Extract the (x, y) coordinate from the center of the cell holding the provided text.  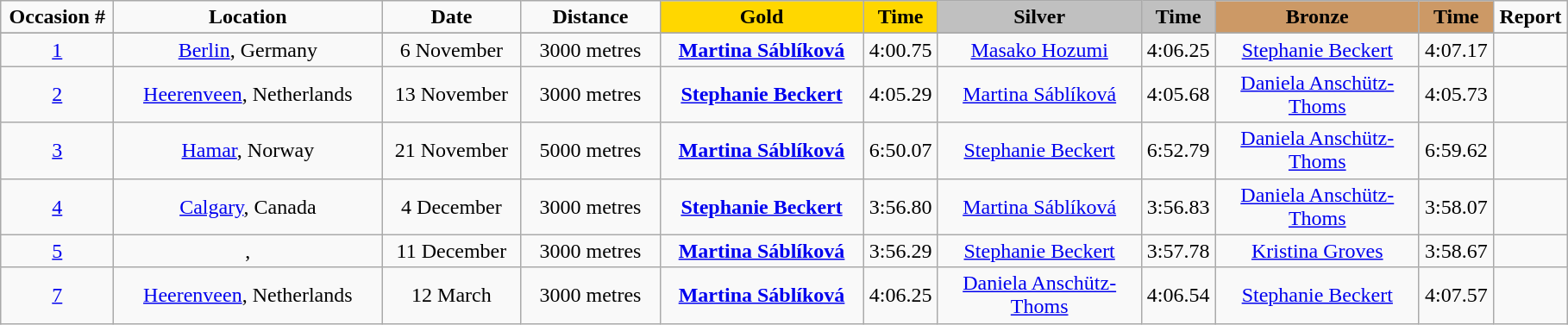
3:57.78 (1178, 251)
4:05.68 (1178, 95)
3:58.07 (1456, 207)
21 November (452, 150)
Kristina Groves (1317, 251)
Silver (1039, 17)
4:05.73 (1456, 95)
Berlin, Germany (248, 50)
Distance (590, 17)
Hamar, Norway (248, 150)
6:59.62 (1456, 150)
3:56.29 (900, 251)
4:05.29 (900, 95)
3 (57, 150)
4 (57, 207)
6:52.79 (1178, 150)
3:58.67 (1456, 251)
6:50.07 (900, 150)
4:00.75 (900, 50)
6 November (452, 50)
4:07.17 (1456, 50)
Masako Hozumi (1039, 50)
Occasion # (57, 17)
3:56.83 (1178, 207)
7 (57, 295)
4 December (452, 207)
11 December (452, 251)
12 March (452, 295)
1 (57, 50)
5000 metres (590, 150)
5 (57, 251)
4:07.57 (1456, 295)
, (248, 251)
4:06.54 (1178, 295)
2 (57, 95)
3:56.80 (900, 207)
Gold (762, 17)
Location (248, 17)
Date (452, 17)
Calgary, Canada (248, 207)
Report (1530, 17)
13 November (452, 95)
Bronze (1317, 17)
